Return (x, y) of the center of cell containing provided text 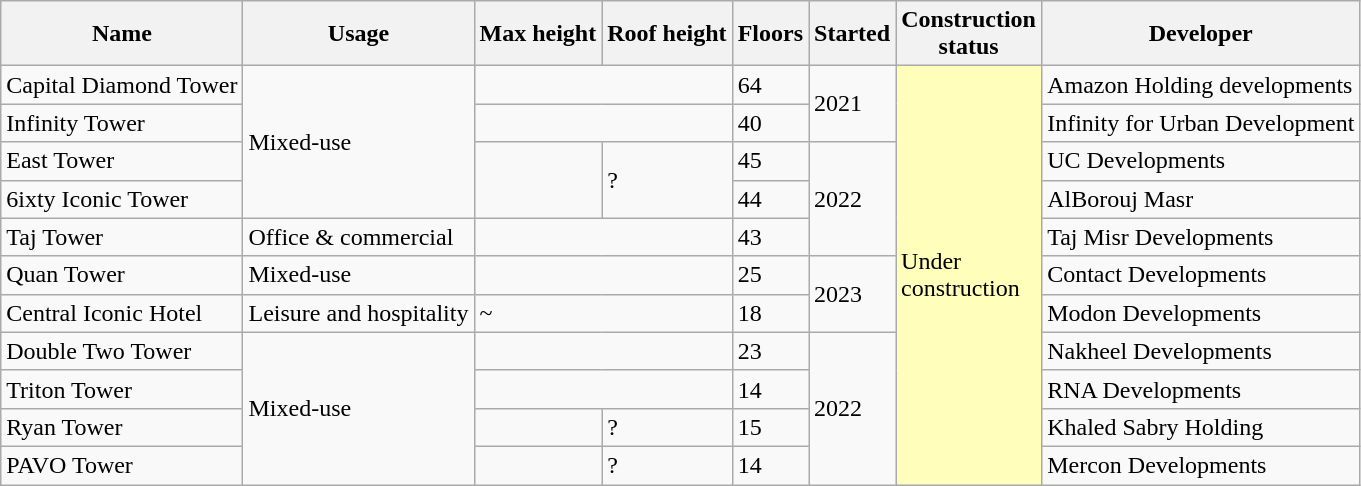
18 (770, 313)
AlBorouj Masr (1201, 199)
UC Developments (1201, 161)
Max height (538, 34)
2023 (852, 294)
Name (122, 34)
Central Iconic Hotel (122, 313)
Triton Tower (122, 389)
Modon Developments (1201, 313)
Usage (358, 34)
Quan Tower (122, 275)
Developer (1201, 34)
Ryan Tower (122, 427)
Contact Developments (1201, 275)
Amazon Holding developments (1201, 85)
Mercon Developments (1201, 465)
Infinity for Urban Development (1201, 123)
40 (770, 123)
Capital Diamond Tower (122, 85)
Office & commercial (358, 237)
RNA Developments (1201, 389)
~ (603, 313)
Floors (770, 34)
PAVO Tower (122, 465)
Taj Tower (122, 237)
Started (852, 34)
2021 (852, 104)
Construction status (969, 34)
Under construction (969, 276)
East Tower (122, 161)
Nakheel Developments (1201, 351)
Roof height (667, 34)
Double Two Tower (122, 351)
Infinity Tower (122, 123)
15 (770, 427)
64 (770, 85)
25 (770, 275)
6ixty Iconic Tower (122, 199)
43 (770, 237)
23 (770, 351)
Leisure and hospitality (358, 313)
45 (770, 161)
Taj Misr Developments (1201, 237)
Khaled Sabry Holding (1201, 427)
44 (770, 199)
